Scan for the cell matching the given text and deliver its (x, y) coordinate at center. 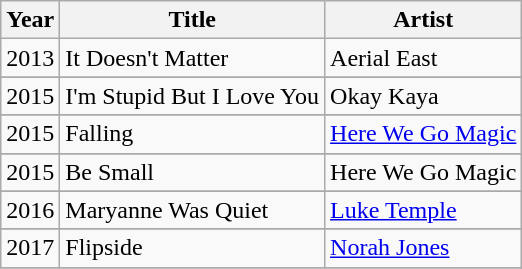
Okay Kaya (424, 96)
I'm Stupid But I Love You (192, 96)
Be Small (192, 172)
Artist (424, 20)
Norah Jones (424, 248)
Flipside (192, 248)
Falling (192, 134)
Year (30, 20)
2017 (30, 248)
2016 (30, 210)
2013 (30, 58)
Title (192, 20)
Luke Temple (424, 210)
Aerial East (424, 58)
Maryanne Was Quiet (192, 210)
It Doesn't Matter (192, 58)
